Detect which cell encompasses the target text, then output its (X, Y) center coordinate. 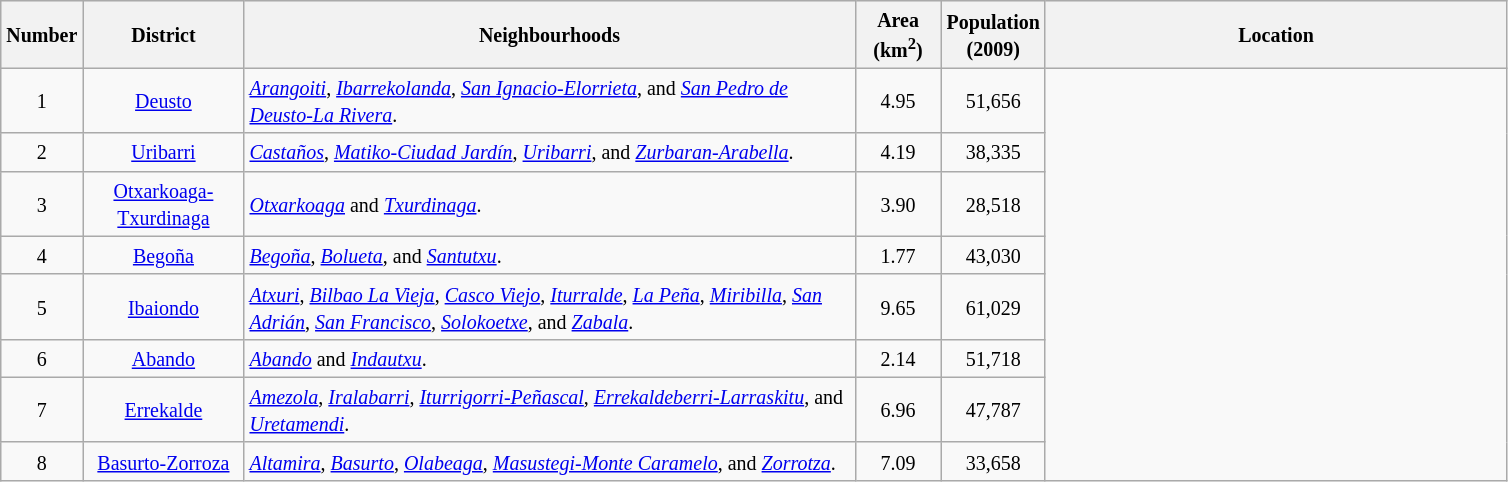
Otxarkoaga-Txurdinaga (164, 204)
2 (42, 152)
7.09 (898, 461)
3 (42, 204)
6.96 (898, 410)
Otxarkoaga and Txurdinaga. (550, 204)
Location (1276, 34)
1 (42, 100)
Neighbourhoods (550, 34)
Population(2009) (993, 34)
38,335 (993, 152)
Begoña (164, 255)
28,518 (993, 204)
Abando (164, 358)
Errekalde (164, 410)
4.95 (898, 100)
51,656 (993, 100)
1.77 (898, 255)
Uribarri (164, 152)
Number (42, 34)
Ibaiondo (164, 306)
District (164, 34)
Begoña, Bolueta, and Santutxu. (550, 255)
47,787 (993, 410)
7 (42, 410)
4.19 (898, 152)
33,658 (993, 461)
8 (42, 461)
6 (42, 358)
43,030 (993, 255)
9.65 (898, 306)
5 (42, 306)
2.14 (898, 358)
Amezola, Iralabarri, Iturrigorri-Peñascal, Errekaldeberri-Larraskitu, and Uretamendi. (550, 410)
Arangoiti, Ibarrekolanda, San Ignacio-Elorrieta, and San Pedro de Deusto-La Rivera. (550, 100)
Altamira, Basurto, Olabeaga, Masustegi-Monte Caramelo, and Zorrotza. (550, 461)
Abando and Indautxu. (550, 358)
Deusto (164, 100)
51,718 (993, 358)
Castaños, Matiko-Ciudad Jardín, Uribarri, and Zurbaran-Arabella. (550, 152)
61,029 (993, 306)
4 (42, 255)
Basurto-Zorroza (164, 461)
Atxuri, Bilbao La Vieja, Casco Viejo, Iturralde, La Peña, Miribilla, San Adrián, San Francisco, Solokoetxe, and Zabala. (550, 306)
Area(km2) (898, 34)
3.90 (898, 204)
